Return the [x, y] coordinate for the center point of the cell that contains the specified text.  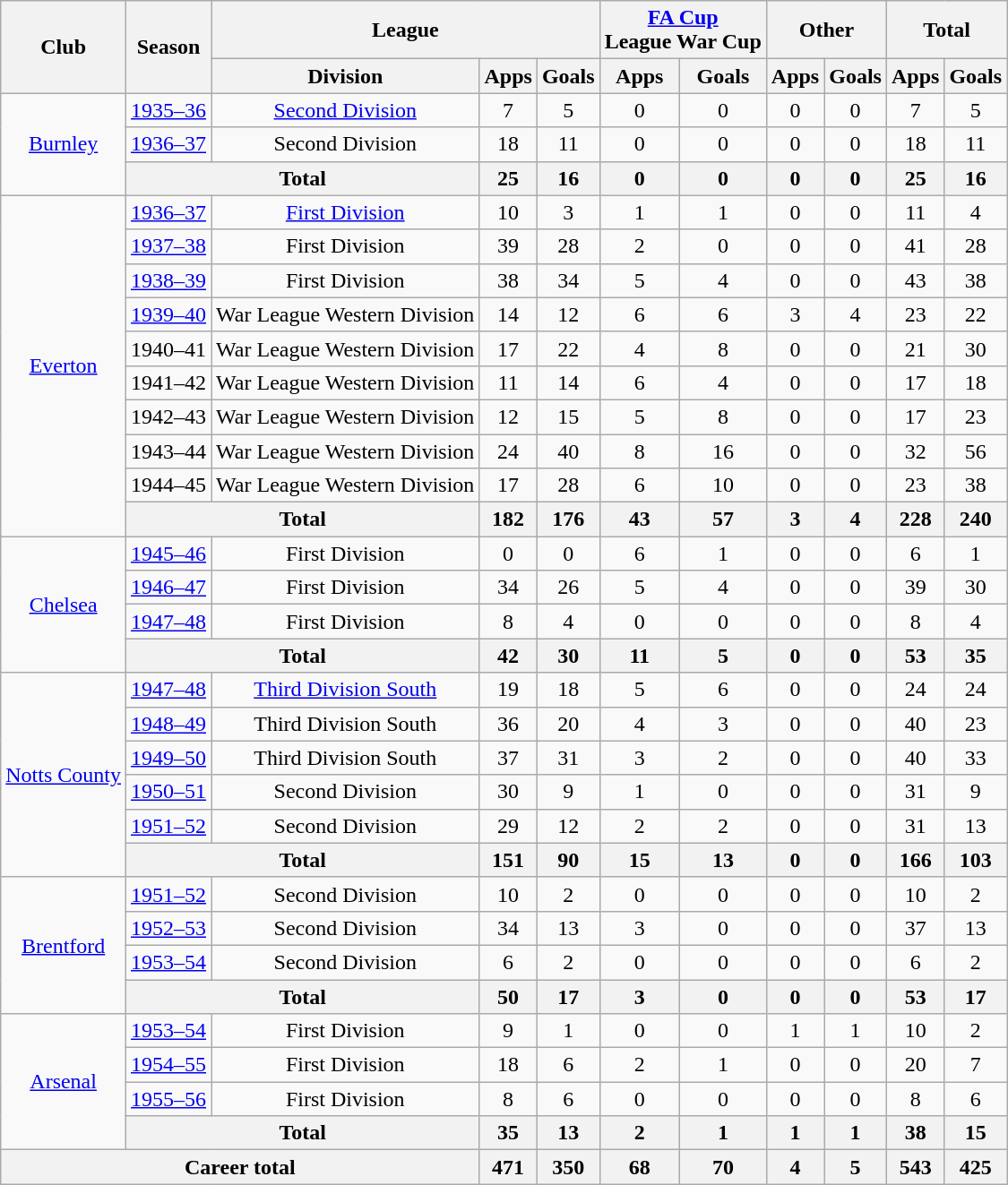
151 [508, 860]
1938–39 [168, 280]
26 [568, 588]
103 [976, 860]
166 [915, 860]
1949–50 [168, 758]
41 [915, 246]
Career total [240, 1167]
Club [64, 47]
League [406, 30]
56 [976, 451]
1943–44 [168, 451]
Chelsea [64, 605]
1937–38 [168, 246]
Season [168, 47]
1946–47 [168, 588]
Burnley [64, 144]
50 [508, 997]
1955–56 [168, 1099]
228 [915, 520]
Notts County [64, 775]
1945–46 [168, 554]
36 [508, 724]
33 [976, 758]
543 [915, 1167]
21 [915, 348]
1935–36 [168, 110]
425 [976, 1167]
Arsenal [64, 1082]
57 [722, 520]
182 [508, 520]
1948–49 [168, 724]
1939–40 [168, 314]
176 [568, 520]
29 [508, 826]
1954–55 [168, 1065]
19 [508, 690]
1952–53 [168, 928]
1944–45 [168, 485]
Brentford [64, 945]
68 [640, 1167]
350 [568, 1167]
32 [915, 451]
1940–41 [168, 348]
70 [722, 1167]
90 [568, 860]
42 [508, 656]
471 [508, 1167]
FA CupLeague War Cup [683, 30]
Other [826, 30]
Division [346, 76]
240 [976, 520]
1942–43 [168, 416]
1950–51 [168, 792]
Everton [64, 365]
1941–42 [168, 382]
